Capture the cell that displays the provided text and extract its (x, y) central coordinate. 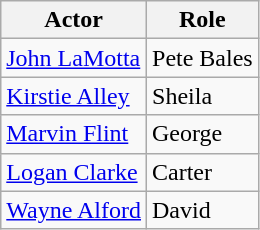
Marvin Flint (74, 134)
Wayne Alford (74, 210)
Kirstie Alley (74, 96)
David (203, 210)
George (203, 134)
Role (203, 20)
Logan Clarke (74, 172)
John LaMotta (74, 58)
Pete Bales (203, 58)
Actor (74, 20)
Carter (203, 172)
Sheila (203, 96)
